Extract the [X, Y] coordinate from the center of the cell holding the provided text.  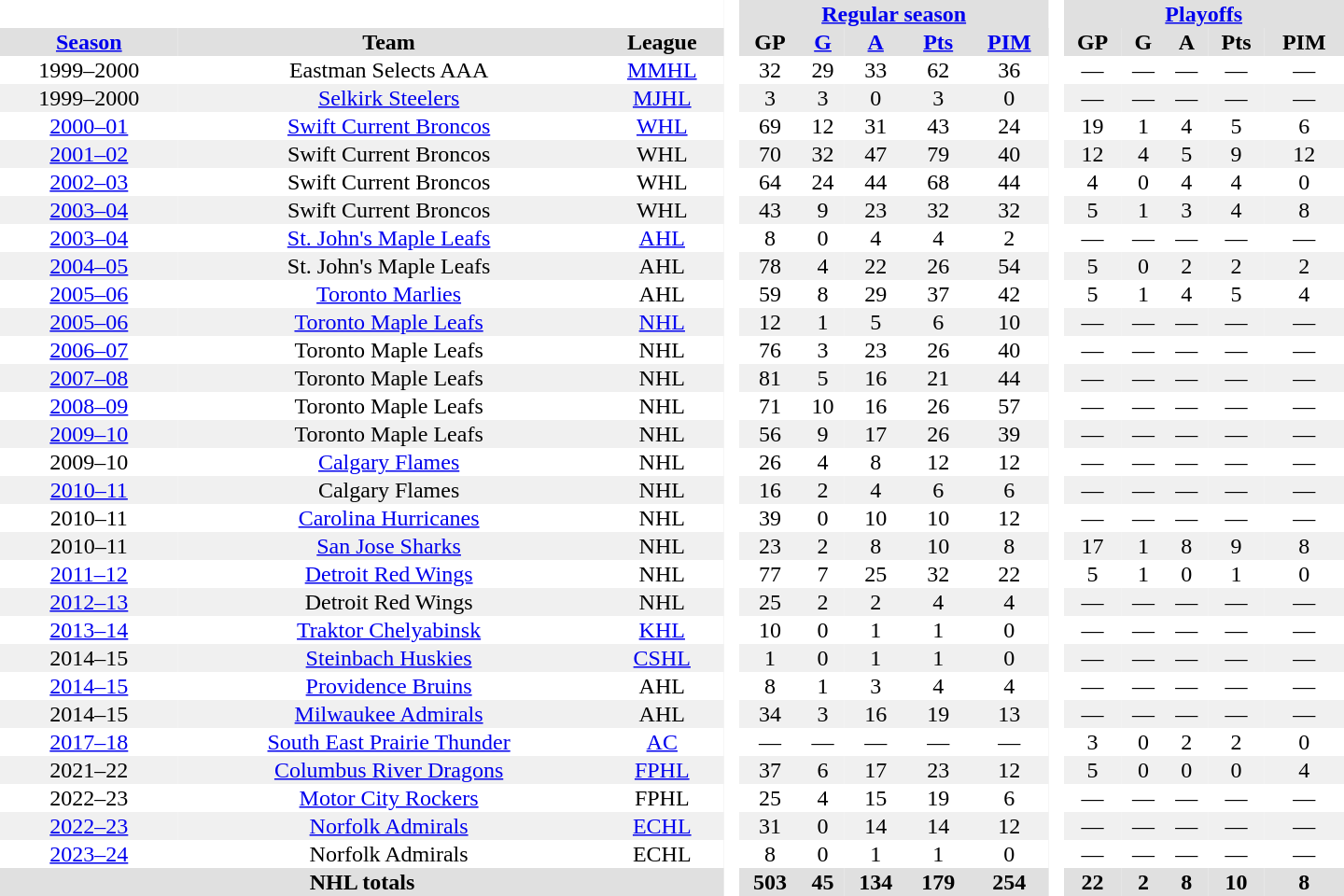
2007–08 [90, 378]
AC [663, 742]
San Jose Sharks [389, 546]
2008–09 [90, 406]
254 [1010, 882]
2006–07 [90, 350]
34 [769, 714]
45 [822, 882]
2011–12 [90, 574]
2004–05 [90, 266]
MMHL [663, 70]
47 [875, 154]
Providence Bruins [389, 686]
League [663, 42]
2013–14 [90, 630]
2021–22 [90, 770]
56 [769, 434]
81 [769, 378]
Season [90, 42]
79 [939, 154]
2023–24 [90, 854]
2000–01 [90, 126]
57 [1010, 406]
MJHL [663, 98]
Steinbach Huskies [389, 658]
Carolina Hurricanes [389, 518]
33 [875, 70]
Playoffs [1204, 14]
42 [1010, 294]
Milwaukee Admirals [389, 714]
13 [1010, 714]
7 [822, 574]
15 [875, 798]
64 [769, 182]
Eastman Selects AAA [389, 70]
78 [769, 266]
68 [939, 182]
KHL [663, 630]
70 [769, 154]
54 [1010, 266]
Traktor Chelyabinsk [389, 630]
134 [875, 882]
South East Prairie Thunder [389, 742]
36 [1010, 70]
NHL totals [362, 882]
Regular season [894, 14]
Team [389, 42]
503 [769, 882]
Motor City Rockers [389, 798]
77 [769, 574]
21 [939, 378]
76 [769, 350]
69 [769, 126]
Toronto Marlies [389, 294]
CSHL [663, 658]
71 [769, 406]
2002–03 [90, 182]
2001–02 [90, 154]
62 [939, 70]
179 [939, 882]
59 [769, 294]
2017–18 [90, 742]
Columbus River Dragons [389, 770]
2012–13 [90, 602]
Selkirk Steelers [389, 98]
